Search for the cell housing the specified text and yield its (X, Y) center coordinate. 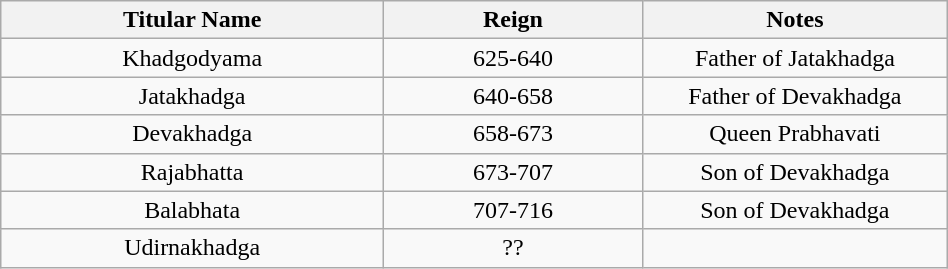
625-640 (512, 58)
640-658 (512, 96)
Queen Prabhavati (794, 134)
Khadgodyama (192, 58)
Devakhadga (192, 134)
Rajabhatta (192, 172)
707-716 (512, 210)
Udirnakhadga (192, 248)
Balabhata (192, 210)
?? (512, 248)
673-707 (512, 172)
658-673 (512, 134)
Reign (512, 20)
Notes (794, 20)
Jatakhadga (192, 96)
Father of Devakhadga (794, 96)
Titular Name (192, 20)
Father of Jatakhadga (794, 58)
